Search for the cell housing the specified text and yield its [X, Y] center coordinate. 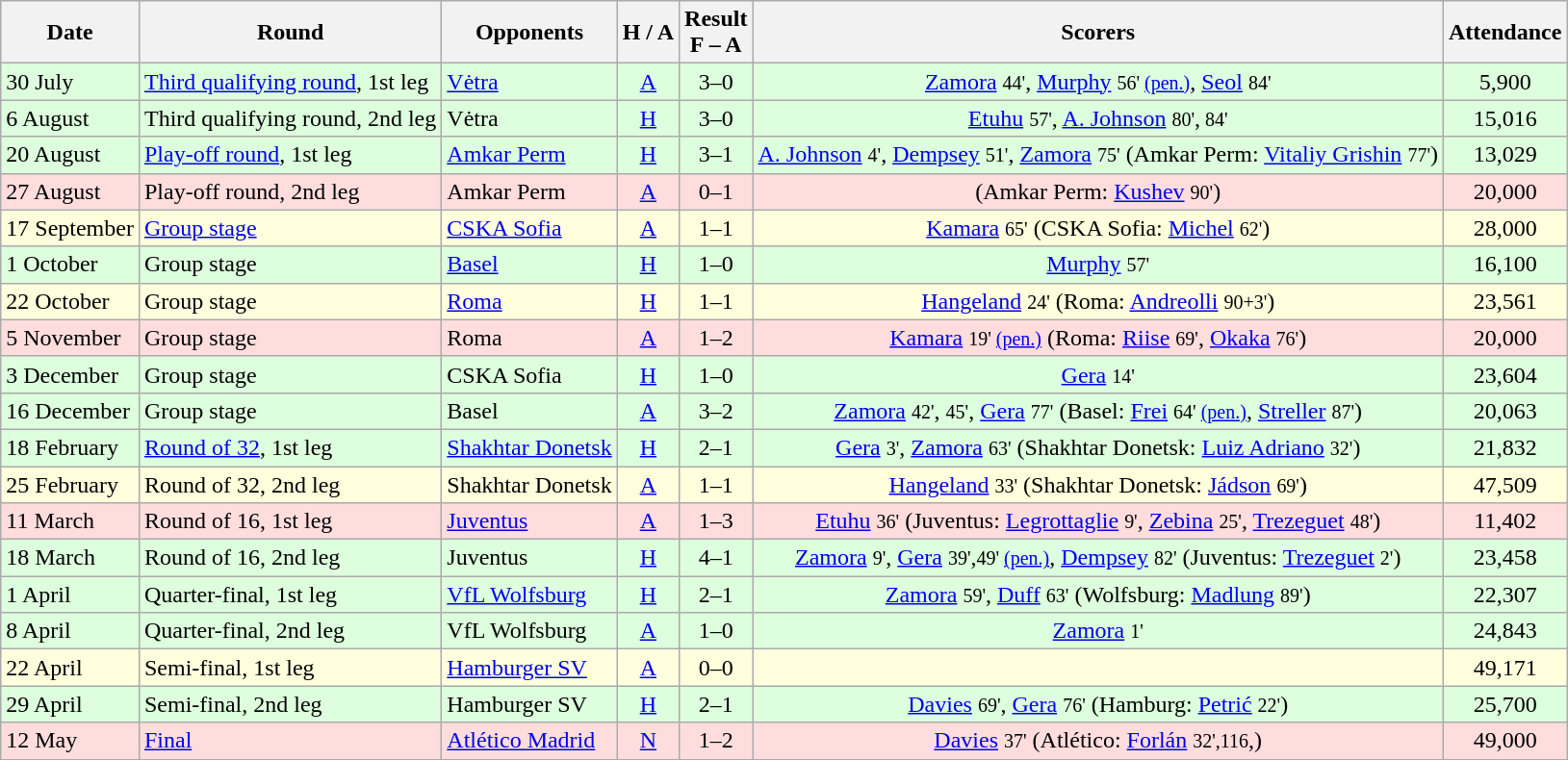
0–1 [716, 191]
16 December [70, 411]
Round of 16, 2nd leg [290, 558]
49,000 [1505, 741]
Round of 16, 1st leg [290, 521]
12 May [70, 741]
Third qualifying round, 1st leg [290, 82]
24,843 [1505, 631]
1 April [70, 595]
ResultF – A [716, 33]
Round of 32, 2nd leg [290, 484]
25 February [70, 484]
5 November [70, 338]
0–0 [716, 668]
Etuhu 36' (Juventus: Legrottaglie 9', Zebina 25', Trezeguet 48') [1098, 521]
Zamora 42', 45', Gera 77' (Basel: Frei 64' (pen.), Streller 87') [1098, 411]
11 March [70, 521]
29 April [70, 704]
1–3 [716, 521]
49,171 [1505, 668]
23,561 [1505, 301]
Opponents [529, 33]
20,063 [1505, 411]
Davies 37' (Atlético: Forlán 32',116,) [1098, 741]
Kamara 65' (CSKA Sofia: Michel 62') [1098, 228]
4–1 [716, 558]
3–2 [716, 411]
Scorers [1098, 33]
Davies 69', Gera 76' (Hamburg: Petrić 22') [1098, 704]
3–1 [716, 155]
20 August [70, 155]
Play-off round, 1st leg [290, 155]
5,900 [1505, 82]
Zamora 44', Murphy 56' (pen.), Seol 84' [1098, 82]
23,604 [1505, 374]
21,832 [1505, 447]
Date [70, 33]
Gera 3', Zamora 63' (Shakhtar Donetsk: Luiz Adriano 32') [1098, 447]
Atlético Madrid [529, 741]
Quarter-final, 1st leg [290, 595]
16,100 [1505, 265]
Murphy 57' [1098, 265]
17 September [70, 228]
Kamara 19' (pen.) (Roma: Riise 69', Okaka 76') [1098, 338]
H / A [648, 33]
Play-off round, 2nd leg [290, 191]
(Amkar Perm: Kushev 90') [1098, 191]
Third qualifying round, 2nd leg [290, 118]
30 July [70, 82]
Zamora 1' [1098, 631]
15,016 [1505, 118]
23,458 [1505, 558]
Round [290, 33]
Semi-final, 2nd leg [290, 704]
Round of 32, 1st leg [290, 447]
6 August [70, 118]
3 December [70, 374]
28,000 [1505, 228]
Etuhu 57', A. Johnson 80', 84' [1098, 118]
18 February [70, 447]
Attendance [1505, 33]
Hangeland 33' (Shakhtar Donetsk: Jádson 69') [1098, 484]
Hangeland 24' (Roma: Andreolli 90+3') [1098, 301]
1 October [70, 265]
Quarter-final, 2nd leg [290, 631]
18 March [70, 558]
47,509 [1505, 484]
22 October [70, 301]
Final [290, 741]
11,402 [1505, 521]
N [648, 741]
22 April [70, 668]
Gera 14' [1098, 374]
Zamora 59', Duff 63' (Wolfsburg: Madlung 89') [1098, 595]
22,307 [1505, 595]
Zamora 9', Gera 39',49' (pen.), Dempsey 82' (Juventus: Trezeguet 2') [1098, 558]
Semi-final, 1st leg [290, 668]
13,029 [1505, 155]
25,700 [1505, 704]
8 April [70, 631]
A. Johnson 4', Dempsey 51', Zamora 75' (Amkar Perm: Vitaliy Grishin 77') [1098, 155]
27 August [70, 191]
